Detect which cell encompasses the target text, then output its [X, Y] center coordinate. 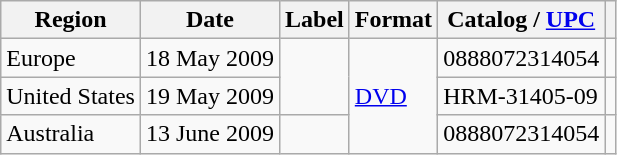
Date [210, 20]
HRM-31405-09 [522, 96]
Format [393, 20]
Catalog / UPC [522, 20]
Australia [71, 134]
Europe [71, 58]
18 May 2009 [210, 58]
19 May 2009 [210, 96]
United States [71, 96]
Region [71, 20]
Label [315, 20]
DVD [393, 96]
13 June 2009 [210, 134]
